For the text-containing cell, return its midpoint in (x, y) coordinate format. 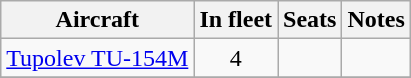
Seats (310, 20)
Tupolev TU-154M (98, 58)
Aircraft (98, 20)
4 (236, 58)
Notes (376, 20)
In fleet (236, 20)
